Return the [X, Y] coordinate for the center point of the cell that contains the specified text.  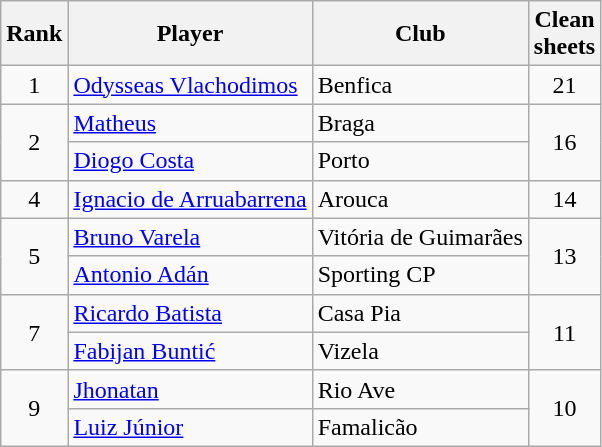
9 [34, 408]
16 [564, 142]
10 [564, 408]
2 [34, 142]
21 [564, 85]
14 [564, 199]
Ignacio de Arruabarrena [190, 199]
4 [34, 199]
Casa Pia [420, 313]
13 [564, 256]
Club [420, 34]
Cleansheets [564, 34]
Benfica [420, 85]
Vizela [420, 351]
Ricardo Batista [190, 313]
Braga [420, 123]
Bruno Varela [190, 237]
Jhonatan [190, 389]
Rio Ave [420, 389]
Sporting CP [420, 275]
5 [34, 256]
Arouca [420, 199]
11 [564, 332]
Porto [420, 161]
7 [34, 332]
Luiz Júnior [190, 427]
Famalicão [420, 427]
Odysseas Vlachodimos [190, 85]
Antonio Adán [190, 275]
1 [34, 85]
Player [190, 34]
Rank [34, 34]
Vitória de Guimarães [420, 237]
Matheus [190, 123]
Diogo Costa [190, 161]
Fabijan Buntić [190, 351]
